Capture the cell that displays the provided text and extract its [X, Y] central coordinate. 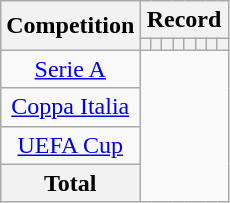
Coppa Italia [70, 107]
UEFA Cup [70, 145]
Competition [70, 26]
Serie A [70, 69]
Record [184, 20]
Total [70, 183]
